Find where the given text appears and provide that cell's center as [X, Y] coordinate. 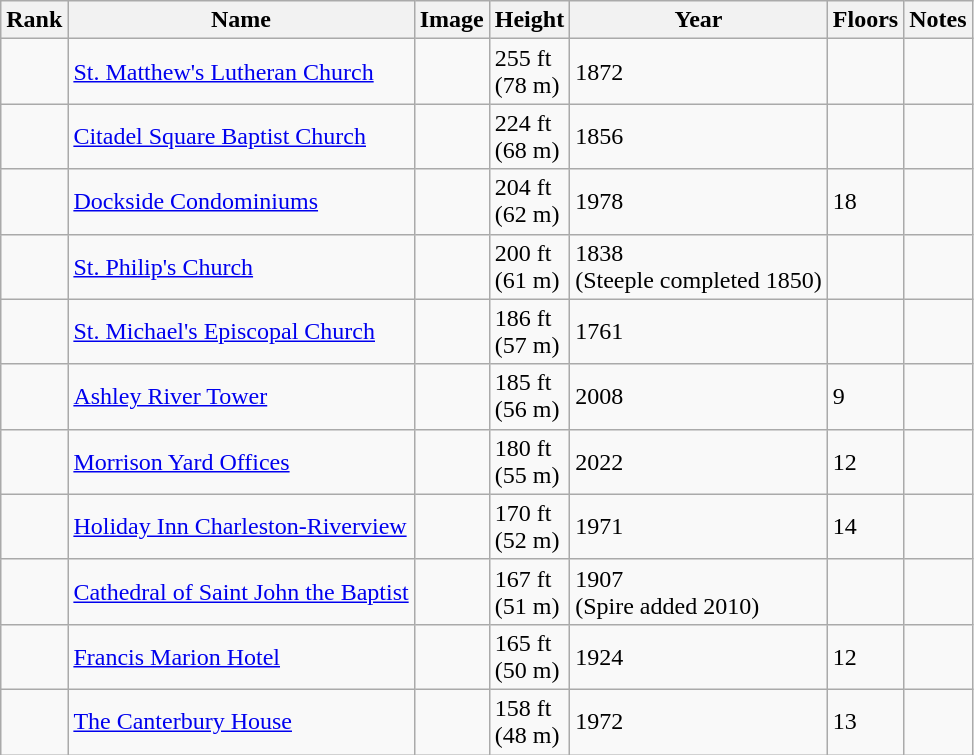
Floors [865, 20]
Dockside Condominiums [241, 202]
2022 [699, 462]
St. Philip's Church [241, 266]
2008 [699, 396]
Height [529, 20]
180 ft(55 m) [529, 462]
The Canterbury House [241, 722]
Cathedral of Saint John the Baptist [241, 592]
1971 [699, 526]
Ashley River Tower [241, 396]
Holiday Inn Charleston-Riverview [241, 526]
1761 [699, 332]
9 [865, 396]
Name [241, 20]
Morrison Yard Offices [241, 462]
1856 [699, 136]
Francis Marion Hotel [241, 656]
1924 [699, 656]
185 ft(56 m) [529, 396]
Citadel Square Baptist Church [241, 136]
186 ft(57 m) [529, 332]
170 ft(52 m) [529, 526]
224 ft(68 m) [529, 136]
158 ft(48 m) [529, 722]
204 ft(62 m) [529, 202]
Year [699, 20]
18 [865, 202]
1978 [699, 202]
Rank [34, 20]
1972 [699, 722]
1907(Spire added 2010) [699, 592]
167 ft(51 m) [529, 592]
St. Michael's Episcopal Church [241, 332]
165 ft(50 m) [529, 656]
13 [865, 722]
14 [865, 526]
255 ft(78 m) [529, 72]
St. Matthew's Lutheran Church [241, 72]
1838(Steeple completed 1850) [699, 266]
200 ft(61 m) [529, 266]
Notes [938, 20]
Image [452, 20]
1872 [699, 72]
